Provide the [x, y] coordinate of the cell's center where the given text is located.  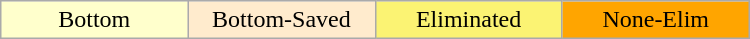
Bottom [94, 20]
Bottom-Saved [282, 20]
None-Elim [656, 20]
Eliminated [468, 20]
